Capture the cell that displays the provided text and extract its [x, y] central coordinate. 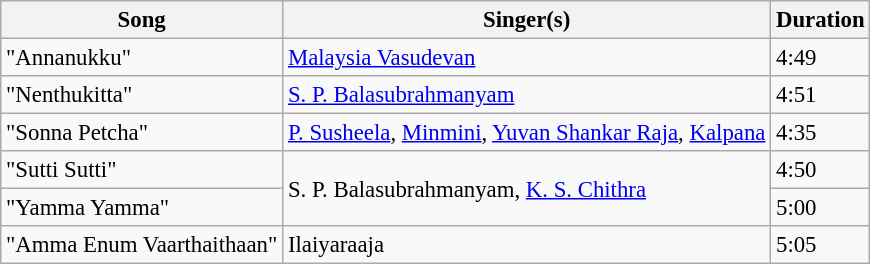
5:00 [820, 208]
"Sonna Petcha" [142, 133]
Malaysia Vasudevan [527, 58]
4:51 [820, 95]
"Sutti Sutti" [142, 170]
"Amma Enum Vaarthaithaan" [142, 245]
S. P. Balasubrahmanyam [527, 95]
4:50 [820, 170]
4:49 [820, 58]
Duration [820, 20]
"Annanukku" [142, 58]
"Nenthukitta" [142, 95]
Singer(s) [527, 20]
Song [142, 20]
Ilaiyaraaja [527, 245]
4:35 [820, 133]
S. P. Balasubrahmanyam, K. S. Chithra [527, 188]
"Yamma Yamma" [142, 208]
P. Susheela, Minmini, Yuvan Shankar Raja, Kalpana [527, 133]
5:05 [820, 245]
